Identify which cell holds the provided text, then report its (x, y) central coordinate. 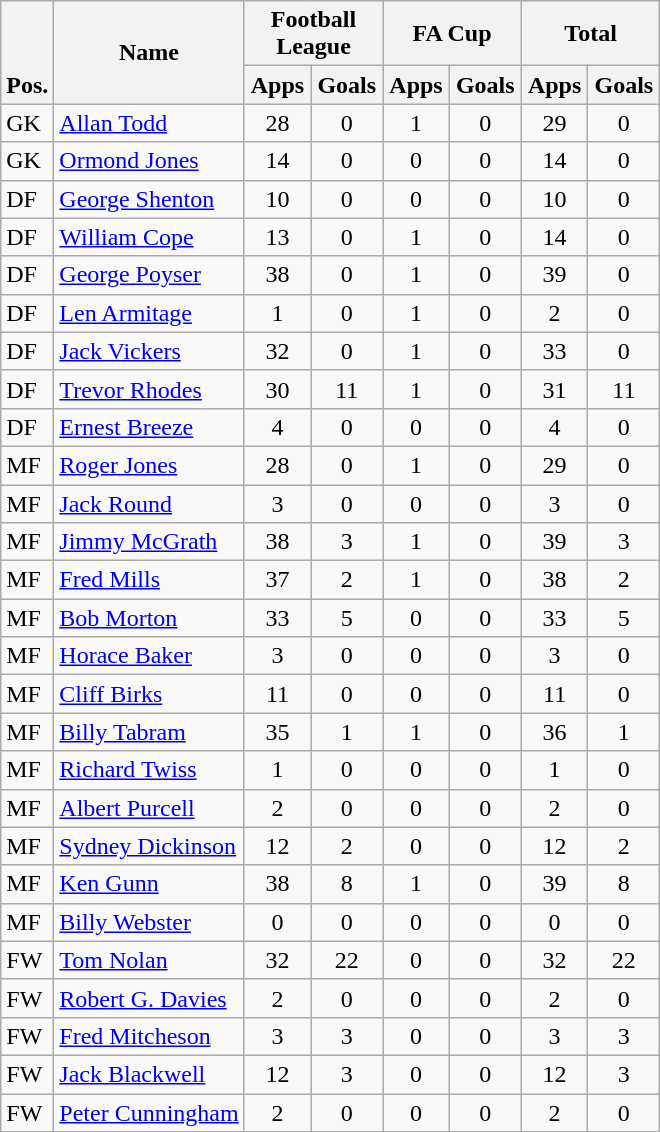
FA Cup (452, 34)
Jack Round (149, 503)
Jack Vickers (149, 351)
Len Armitage (149, 313)
13 (278, 237)
31 (554, 389)
Ken Gunn (149, 884)
Peter Cunningham (149, 1113)
Billy Webster (149, 922)
Ernest Breeze (149, 427)
Bob Morton (149, 618)
Trevor Rhodes (149, 389)
George Shenton (149, 199)
Cliff Birks (149, 694)
Tom Nolan (149, 960)
Pos. (28, 52)
Fred Mills (149, 580)
Jack Blackwell (149, 1074)
36 (554, 732)
Albert Purcell (149, 808)
George Poyser (149, 275)
Richard Twiss (149, 770)
Roger Jones (149, 465)
Football League (314, 34)
Robert G. Davies (149, 998)
Sydney Dickinson (149, 846)
37 (278, 580)
35 (278, 732)
William Cope (149, 237)
Horace Baker (149, 656)
Ormond Jones (149, 161)
Jimmy McGrath (149, 542)
Billy Tabram (149, 732)
Allan Todd (149, 123)
Name (149, 52)
30 (278, 389)
Total (590, 34)
Fred Mitcheson (149, 1036)
